For the text-containing cell, return its midpoint in [X, Y] coordinate format. 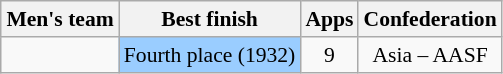
Confederation [430, 19]
Men's team [60, 19]
Apps [329, 19]
Asia – AASF [430, 55]
Fourth place (1932) [210, 55]
9 [329, 55]
Best finish [210, 19]
